Output the (x, y) coordinate of the center of the cell containing the given text.  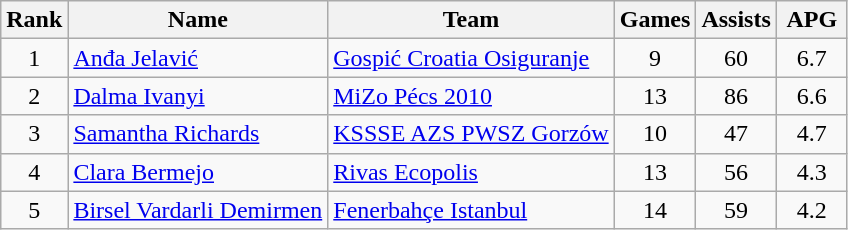
MiZo Pécs 2010 (471, 96)
4.3 (812, 172)
2 (34, 96)
KSSSE AZS PWSZ Gorzów (471, 134)
47 (736, 134)
56 (736, 172)
6.7 (812, 58)
Rivas Ecopolis (471, 172)
60 (736, 58)
4 (34, 172)
10 (655, 134)
Birsel Vardarli Demirmen (198, 210)
59 (736, 210)
Rank (34, 20)
Games (655, 20)
APG (812, 20)
3 (34, 134)
9 (655, 58)
Fenerbahçe Istanbul (471, 210)
4.7 (812, 134)
4.2 (812, 210)
Team (471, 20)
Dalma Ivanyi (198, 96)
86 (736, 96)
5 (34, 210)
Name (198, 20)
Anđa Jelavić (198, 58)
14 (655, 210)
Clara Bermejo (198, 172)
1 (34, 58)
Samantha Richards (198, 134)
Assists (736, 20)
6.6 (812, 96)
Gospić Croatia Osiguranje (471, 58)
